Provide the [x, y] coordinate of the cell's center where the given text is located.  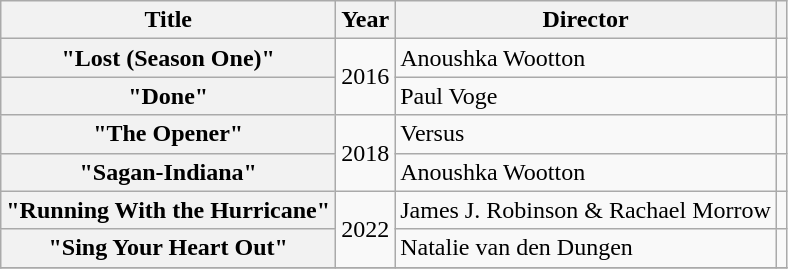
"Lost (Season One)" [168, 58]
2022 [366, 229]
"Running With the Hurricane" [168, 210]
"The Opener" [168, 134]
Director [586, 20]
James J. Robinson & Rachael Morrow [586, 210]
2018 [366, 153]
Paul Voge [586, 96]
Versus [586, 134]
Title [168, 20]
2016 [366, 77]
Natalie van den Dungen [586, 248]
"Sagan-Indiana" [168, 172]
"Sing Your Heart Out" [168, 248]
Year [366, 20]
"Done" [168, 96]
